Return the [x, y] coordinate for the center point of the cell that contains the specified text.  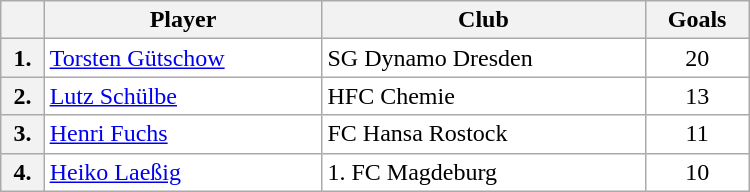
Club [484, 20]
1. [22, 58]
10 [697, 172]
Player [183, 20]
13 [697, 96]
20 [697, 58]
11 [697, 134]
Henri Fuchs [183, 134]
3. [22, 134]
SG Dynamo Dresden [484, 58]
FC Hansa Rostock [484, 134]
2. [22, 96]
HFC Chemie [484, 96]
Lutz Schülbe [183, 96]
Goals [697, 20]
1. FC Magdeburg [484, 172]
Heiko Laeßig [183, 172]
Torsten Gütschow [183, 58]
4. [22, 172]
